Identify which cell holds the provided text, then report its [x, y] central coordinate. 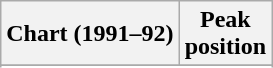
Chart (1991–92) [90, 34]
Peakposition [225, 34]
